Capture the cell that displays the provided text and extract its (x, y) central coordinate. 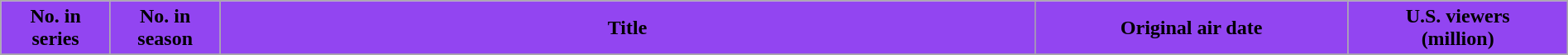
U.S. viewers(million) (1457, 28)
Title (627, 28)
No. inseries (56, 28)
No. inseason (165, 28)
Original air date (1191, 28)
